Scan for the cell matching the given text and deliver its [x, y] coordinate at center. 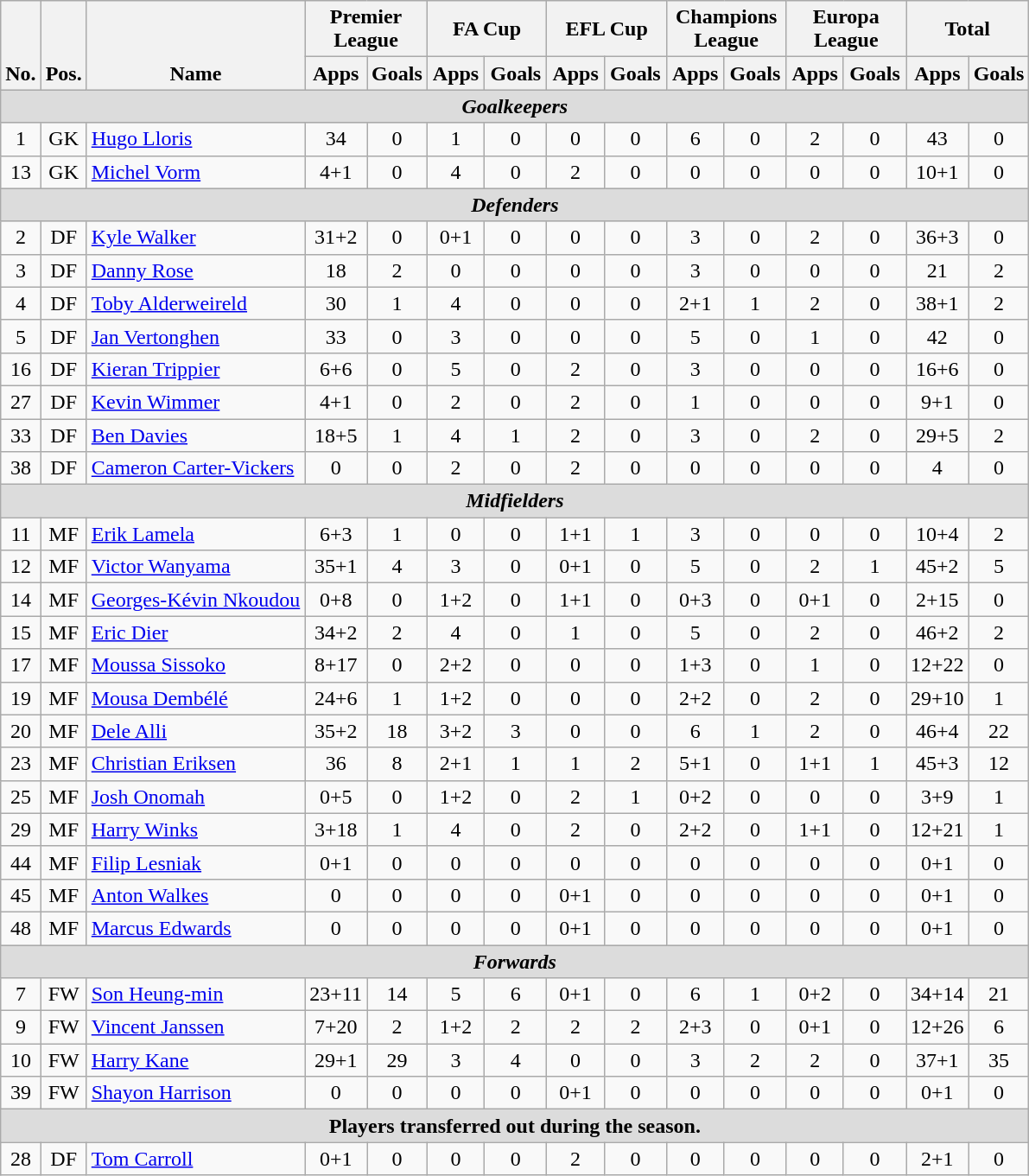
35+2 [336, 731]
12+26 [938, 1027]
Premier League [366, 29]
3+18 [336, 830]
Danny Rose [195, 270]
No. [21, 45]
31+2 [336, 238]
12+21 [938, 830]
Eric Dier [195, 632]
28 [21, 1159]
Shayon Harrison [195, 1093]
Moussa Sissoko [195, 665]
2+3 [695, 1027]
Players transferred out during the season. [515, 1126]
13 [21, 172]
Marcus Edwards [195, 928]
Pos. [64, 45]
Anton Walkes [195, 895]
Erik Lamela [195, 534]
46+2 [938, 632]
10+4 [938, 534]
Michel Vorm [195, 172]
38 [21, 468]
Hugo Lloris [195, 139]
Mousa Dembélé [195, 698]
Georges-Kévin Nkoudou [195, 600]
10 [21, 1060]
Midfielders [515, 501]
Harry Winks [195, 830]
22 [999, 731]
Toby Alderweireld [195, 303]
48 [21, 928]
46+4 [938, 731]
23 [21, 764]
Harry Kane [195, 1060]
29+5 [938, 435]
Tom Carroll [195, 1159]
29+1 [336, 1060]
39 [21, 1093]
9+1 [938, 402]
1+3 [695, 665]
3+9 [938, 797]
Christian Eriksen [195, 764]
42 [938, 336]
11 [21, 534]
6+3 [336, 534]
Ben Davies [195, 435]
29+10 [938, 698]
45 [21, 895]
27 [21, 402]
Dele Alli [195, 731]
15 [21, 632]
45+2 [938, 567]
Josh Onomah [195, 797]
3+2 [456, 731]
EFL Cup [607, 29]
43 [938, 139]
Forwards [515, 962]
10+1 [938, 172]
5+1 [695, 764]
Jan Vertonghen [195, 336]
35+1 [336, 567]
7+20 [336, 1027]
38+1 [938, 303]
34+14 [938, 995]
8 [397, 764]
36+3 [938, 238]
16+6 [938, 369]
0+3 [695, 600]
0+8 [336, 600]
24+6 [336, 698]
16 [21, 369]
Filip Lesniak [195, 862]
Total [968, 29]
2+15 [938, 600]
0+5 [336, 797]
7 [21, 995]
Cameron Carter-Vickers [195, 468]
12+22 [938, 665]
Kevin Wimmer [195, 402]
Goalkeepers [515, 106]
34 [336, 139]
Champions League [726, 29]
Vincent Janssen [195, 1027]
Son Heung-min [195, 995]
FA Cup [487, 29]
9 [21, 1027]
Europa League [847, 29]
30 [336, 303]
19 [21, 698]
25 [21, 797]
23+11 [336, 995]
34+2 [336, 632]
20 [21, 731]
35 [999, 1060]
44 [21, 862]
17 [21, 665]
Defenders [515, 205]
36 [336, 764]
37+1 [938, 1060]
8+17 [336, 665]
Name [195, 45]
Victor Wanyama [195, 567]
18+5 [336, 435]
45+3 [938, 764]
Kyle Walker [195, 238]
6+6 [336, 369]
Kieran Trippier [195, 369]
